Locate the cell with the specified text and output its (X, Y) center coordinate. 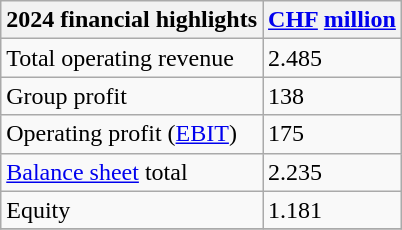
Operating profit (EBIT) (132, 134)
138 (332, 96)
CHF million (332, 20)
Balance sheet total (132, 172)
Equity (132, 210)
Total operating revenue (132, 58)
2.235 (332, 172)
2.485 (332, 58)
2024 financial highlights (132, 20)
Group profit (132, 96)
175 (332, 134)
1.181 (332, 210)
